Scan for the cell matching the given text and deliver its (X, Y) coordinate at center. 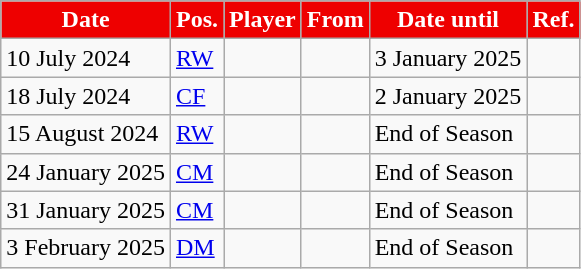
DM (196, 248)
Date until (448, 20)
15 August 2024 (86, 134)
18 July 2024 (86, 96)
Player (263, 20)
Pos. (196, 20)
From (335, 20)
10 July 2024 (86, 58)
3 February 2025 (86, 248)
2 January 2025 (448, 96)
CF (196, 96)
Ref. (554, 20)
Date (86, 20)
3 January 2025 (448, 58)
31 January 2025 (86, 210)
24 January 2025 (86, 172)
